Provide the (x, y) coordinate of the cell's center where the given text is located.  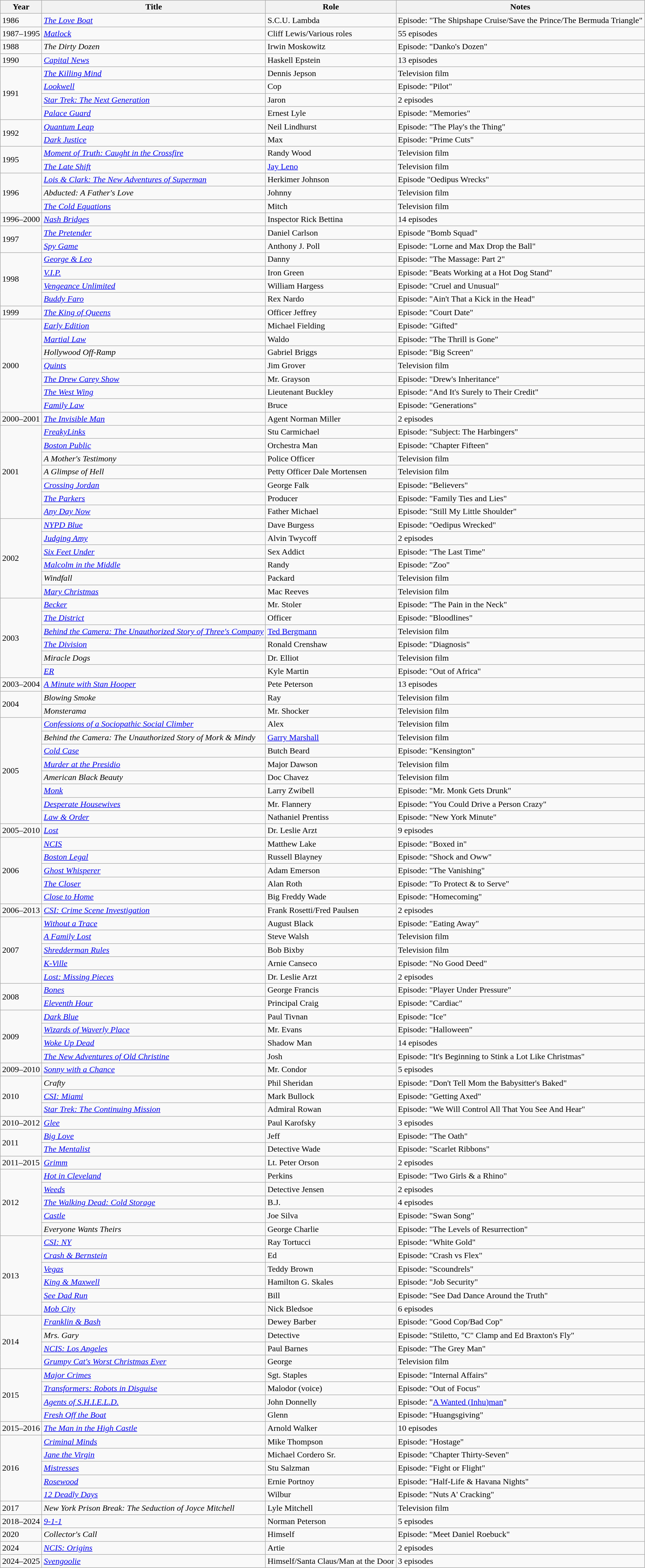
Episode: "Drew's Inheritance" (520, 379)
Rex Nardo (331, 299)
Episode: "Danko's Dozen" (520, 47)
Crossing Jordan (154, 485)
Josh (331, 1056)
Confessions of a Sociopathic Social Climber (154, 724)
Dave Burgess (331, 525)
Episode: "Nuts A' Cracking" (520, 1495)
Episode: "Generations" (520, 406)
2020 (21, 1534)
9 episodes (520, 831)
Episode: "Halloween" (520, 1030)
2011–2015 (21, 1162)
Episode: "Out of Focus" (520, 1388)
Episode: "Believers" (520, 485)
Dewey Barber (331, 1322)
Producer (331, 498)
Paul Tivnan (331, 1017)
Bruce (331, 406)
Mary Christmas (154, 592)
Episode: "Boxed in" (520, 844)
2006–2013 (21, 910)
Episode: "Out of Africa" (520, 671)
Notes (520, 7)
Early Edition (154, 326)
NCIS: Los Angeles (154, 1348)
Pete Peterson (331, 684)
9-1-1 (154, 1521)
2003 (21, 638)
Crash & Bernstein (154, 1256)
Episode: "The Pain in the Neck" (520, 605)
Episode: "A Wanted (Inhu)man" (520, 1402)
V.I.P. (154, 273)
55 episodes (520, 34)
Cliff Lewis/Various roles (331, 34)
Phil Sheridan (331, 1083)
2008 (21, 996)
Sonny with a Chance (154, 1070)
Dr. Elliot (331, 658)
Monsterama (154, 711)
Quantum Leap (154, 126)
Sgt. Staples (331, 1375)
Episode: "Mr. Monk Gets Drunk" (520, 790)
Episode: "Diagnosis" (520, 645)
Episode "Oedipus Wrecks" (520, 180)
1990 (21, 60)
The West Wing (154, 392)
Lieutenant Buckley (331, 392)
2024 (21, 1548)
The Parkers (154, 498)
George & Leo (154, 259)
The Walking Dead: Cold Storage (154, 1202)
Adam Emerson (331, 870)
Big Love (154, 1136)
Lois & Clark: The New Adventures of Superman (154, 180)
Episode: "Ice" (520, 1017)
George Francis (331, 990)
Episode: "Player Under Pressure" (520, 990)
Joe Silva (331, 1216)
Episode: "Beats Working at a Hot Dog Stand" (520, 273)
Nick Bledsoe (331, 1309)
King & Maxwell (154, 1282)
Haskell Epstein (331, 60)
Rosewood (154, 1481)
Episode: "The Oath" (520, 1136)
George (331, 1362)
Episode: "Prime Cuts" (520, 140)
Principal Craig (331, 1003)
New York Prison Break: The Seduction of Joyce Mitchell (154, 1508)
Paul Karofsky (331, 1123)
Any Day Now (154, 512)
Neil Lindhurst (331, 126)
2017 (21, 1508)
Mr. Grayson (331, 379)
Big Freddy Wade (331, 897)
1991 (21, 93)
2005 (21, 771)
Ted Bergmann (331, 631)
Ronald Crenshaw (331, 645)
1999 (21, 312)
12 Deadly Days (154, 1495)
Arnie Canseco (331, 963)
Episode: "You Could Drive a Person Crazy" (520, 804)
Svengoolie (154, 1561)
Star Trek: The Continuing Mission (154, 1109)
Detective Wade (331, 1149)
Mob City (154, 1309)
The King of Queens (154, 312)
Hollywood Off-Ramp (154, 352)
Grumpy Cat's Worst Christmas Ever (154, 1362)
Episode: "Huangsgiving" (520, 1415)
Iron Green (331, 273)
A Glimpse of Hell (154, 472)
The Dirty Dozen (154, 47)
Sex Addict (331, 551)
Dark Blue (154, 1017)
Episode: "Zoo" (520, 565)
Episode: "Big Screen" (520, 352)
Bill (331, 1295)
Paul Barnes (331, 1348)
Wizards of Waverly Place (154, 1030)
Himself/Santa Claus/Man at the Door (331, 1561)
2010 (21, 1096)
Episode: "The Vanishing" (520, 870)
Episode: "Chapter Fifteen" (520, 445)
Mike Thompson (331, 1442)
Eleventh Hour (154, 1003)
2013 (21, 1276)
Murder at the Presidio (154, 764)
S.C.U. Lambda (331, 20)
6 episodes (520, 1309)
Randy (331, 565)
Ghost Whisperer (154, 870)
Jeff (331, 1136)
Dark Justice (154, 140)
Stu Salzman (331, 1468)
Boston Legal (154, 857)
Matlock (154, 34)
George Falk (331, 485)
Mitch (331, 206)
Doc Chavez (331, 777)
2009 (21, 1036)
Episode: "We Will Control All That You See And Hear" (520, 1109)
Boston Public (154, 445)
Alex (331, 724)
American Black Beauty (154, 777)
Miracle Dogs (154, 658)
Mr. Condor (331, 1070)
Gabriel Briggs (331, 352)
Episode: "Stiletto, "C" Clamp and Ed Braxton's Fly" (520, 1335)
Max (331, 140)
2005–2010 (21, 831)
Spy Game (154, 246)
Episode: "Still My Little Shoulder" (520, 512)
Episode: "Pilot" (520, 87)
FreakyLinks (154, 432)
Mr. Evans (331, 1030)
Woke Up Dead (154, 1043)
Glenn (331, 1415)
Behind the Camera: The Unauthorized Story of Three's Company (154, 631)
Moment of Truth: Caught in the Crossfire (154, 153)
2015–2016 (21, 1428)
1996 (21, 193)
NYPD Blue (154, 525)
Desperate Housewives (154, 804)
1996–2000 (21, 220)
A Minute with Stan Hooper (154, 684)
Alan Roth (331, 884)
Agent Norman Miller (331, 419)
Episode: "Family Ties and Lies" (520, 498)
Mac Reeves (331, 592)
Mr. Stoler (331, 605)
Capital News (154, 60)
Episode: "Internal Affairs" (520, 1375)
Dennis Jepson (331, 73)
Kyle Martin (331, 671)
Year (21, 7)
Orchestra Man (331, 445)
1988 (21, 47)
Episode: "Lorne and Max Drop the Ball" (520, 246)
Criminal Minds (154, 1442)
Petty Officer Dale Mortensen (331, 472)
Mark Bullock (331, 1096)
1987–1995 (21, 34)
10 episodes (520, 1428)
Close to Home (154, 897)
The District (154, 618)
Episode: "Ain't That a Kick in the Head" (520, 299)
Episode: "Gifted" (520, 326)
Frank Rosetti/Fred Paulsen (331, 910)
The Cold Equations (154, 206)
Jay Leno (331, 166)
ER (154, 671)
Episode: "And It's Surely to Their Credit" (520, 392)
2018–2024 (21, 1521)
2001 (21, 472)
Title (154, 7)
Episode: "Eating Away" (520, 923)
Mistresses (154, 1468)
Ernest Lyle (331, 113)
The Mentalist (154, 1149)
Six Feet Under (154, 551)
Stu Carmichael (331, 432)
Bones (154, 990)
William Hargess (331, 286)
Police Officer (331, 459)
Episode: "Memories" (520, 113)
The Pretender (154, 233)
Quints (154, 365)
A Family Lost (154, 937)
Episode: "Getting Axed" (520, 1096)
2002 (21, 558)
Ray Tortucci (331, 1242)
Episode: "The Thrill is Gone" (520, 339)
Michael Fielding (331, 326)
Episode: "Homecoming" (520, 897)
Episode: "The Massage: Part 2" (520, 259)
2010–2012 (21, 1123)
The Invisible Man (154, 419)
Episode: "The Last Time" (520, 551)
Judging Amy (154, 538)
The Closer (154, 884)
K-Ville (154, 963)
2015 (21, 1395)
Behind the Camera: The Unauthorized Story of Mork & Mindy (154, 737)
Episode: "Two Girls & a Rhino" (520, 1176)
Cold Case (154, 751)
2003–2004 (21, 684)
Episode: "Good Cop/Bad Cop" (520, 1322)
Episode: "Shock and Oww" (520, 857)
2000 (21, 365)
Episode: "White Gold" (520, 1242)
Butch Beard (331, 751)
Episode: "New York Minute" (520, 817)
Himself (331, 1534)
2014 (21, 1342)
Officer (331, 618)
Transformers: Robots in Disguise (154, 1388)
Martial Law (154, 339)
Episode: "Hostage" (520, 1442)
Detective Jensen (331, 1189)
Lyle Mitchell (331, 1508)
Episode: "Scoundrels" (520, 1269)
Norman Peterson (331, 1521)
The Drew Carey Show (154, 379)
Episode: "The Grey Man" (520, 1348)
Father Michael (331, 512)
Episode: "See Dad Dance Around the Truth" (520, 1295)
Herkimer Johnson (331, 180)
A Mother's Testimony (154, 459)
Law & Order (154, 817)
Packard (331, 578)
2000–2001 (21, 419)
1997 (21, 239)
See Dad Run (154, 1295)
Steve Walsh (331, 937)
Grimm (154, 1162)
Russell Blayney (331, 857)
Blowing Smoke (154, 698)
NCIS (154, 844)
Episode: "Chapter Thirty-Seven" (520, 1455)
Windfall (154, 578)
1986 (21, 20)
Lookwell (154, 87)
Episode: "Kensington" (520, 751)
Episode: "Meet Daniel Roebuck" (520, 1534)
Matthew Lake (331, 844)
Malodor (voice) (331, 1388)
The Division (154, 645)
Episode "Bomb Squad" (520, 233)
Becker (154, 605)
CSI: Crime Scene Investigation (154, 910)
Episode: "Scarlet Ribbons" (520, 1149)
Mr. Flannery (331, 804)
Glee (154, 1123)
Lost: Missing Pieces (154, 976)
NCIS: Origins (154, 1548)
The Love Boat (154, 20)
Johnny (331, 193)
Nash Bridges (154, 220)
Wilbur (331, 1495)
Jim Grover (331, 365)
Lost (154, 831)
John Donnelly (331, 1402)
The Late Shift (154, 166)
Ed (331, 1256)
Episode: "Job Security" (520, 1282)
CSI: Miami (154, 1096)
4 episodes (520, 1202)
August Black (331, 923)
Without a Trace (154, 923)
Irwin Moskowitz (331, 47)
Collector's Call (154, 1534)
Waldo (331, 339)
Officer Jeffrey (331, 312)
Episode: "Half-Life & Havana Nights" (520, 1481)
Hot in Cleveland (154, 1176)
Everyone Wants Theirs (154, 1229)
Episode: "It's Beginning to Stink a Lot Like Christmas" (520, 1056)
Lt. Peter Orson (331, 1162)
Episode: "The Shipshape Cruise/Save the Prince/The Bermuda Triangle" (520, 20)
Episode: "Court Date" (520, 312)
Shredderman Rules (154, 950)
Nathaniel Prentiss (331, 817)
Vegas (154, 1269)
Episode: "No Good Deed" (520, 963)
Episode: "To Protect & to Serve" (520, 884)
2007 (21, 950)
Family Law (154, 406)
Castle (154, 1216)
Star Trek: The Next Generation (154, 100)
CSI: NY (154, 1242)
1998 (21, 279)
2006 (21, 870)
Ray (331, 698)
The Man in the High Castle (154, 1428)
Artie (331, 1548)
Episode: "Crash vs Flex" (520, 1256)
Admiral Rowan (331, 1109)
Jaron (331, 100)
1995 (21, 159)
Daniel Carlson (331, 233)
Alvin Twycoff (331, 538)
Randy Wood (331, 153)
Larry Zwibell (331, 790)
2011 (21, 1143)
Fresh Off the Boat (154, 1415)
2012 (21, 1202)
Role (331, 7)
Vengeance Unlimited (154, 286)
Episode: "Swan Song" (520, 1216)
Franklin & Bash (154, 1322)
Episode: "Cruel and Unusual" (520, 286)
Ernie Portnoy (331, 1481)
Garry Marshall (331, 737)
Major Dawson (331, 764)
Malcolm in the Middle (154, 565)
Arnold Walker (331, 1428)
1992 (21, 133)
Abducted: A Father's Love (154, 193)
George Charlie (331, 1229)
Cop (331, 87)
Bob Bixby (331, 950)
Episode: "Oedipus Wrecked" (520, 525)
The Killing Mind (154, 73)
Monk (154, 790)
Episode: "The Play's the Thing" (520, 126)
Detective (331, 1335)
Danny (331, 259)
Shadow Man (331, 1043)
Hamilton G. Skales (331, 1282)
Perkins (331, 1176)
2009–2010 (21, 1070)
Michael Cordero Sr. (331, 1455)
The New Adventures of Old Christine (154, 1056)
Jane the Virgin (154, 1455)
Palace Guard (154, 113)
Episode: "The Levels of Resurrection" (520, 1229)
Mr. Shocker (331, 711)
Mrs. Gary (154, 1335)
2024–2025 (21, 1561)
Teddy Brown (331, 1269)
Episode: "Bloodlines" (520, 618)
Episode: "Cardiac" (520, 1003)
2016 (21, 1468)
Agents of S.H.I.E.L.D. (154, 1402)
2004 (21, 704)
B.J. (331, 1202)
Major Crimes (154, 1375)
Buddy Faro (154, 299)
Episode: "Don't Tell Mom the Babysitter's Baked" (520, 1083)
Crafty (154, 1083)
Episode: "Fight or Flight" (520, 1468)
Weeds (154, 1189)
Anthony J. Poll (331, 246)
Inspector Rick Bettina (331, 220)
Episode: "Subject: The Harbingers" (520, 432)
